Search for the cell housing the specified text and yield its [X, Y] center coordinate. 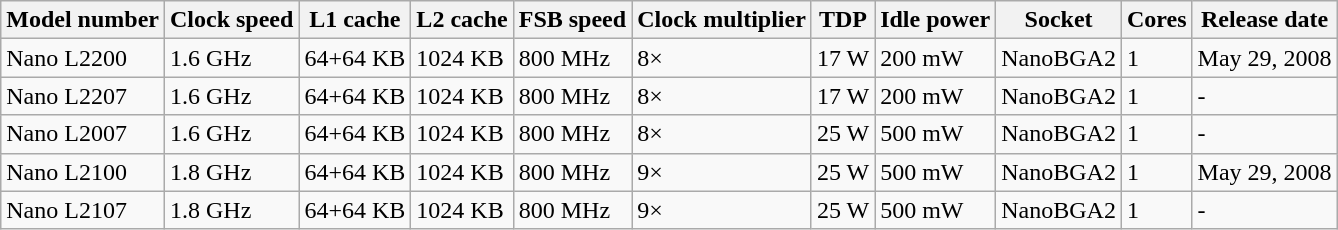
Clock multiplier [722, 20]
Clock speed [231, 20]
Nano L2007 [83, 134]
Nano L2100 [83, 172]
Release date [1264, 20]
Nano L2107 [83, 210]
L1 cache [355, 20]
Socket [1059, 20]
Model number [83, 20]
Idle power [936, 20]
Cores [1156, 20]
Nano L2207 [83, 96]
TDP [842, 20]
Nano L2200 [83, 58]
FSB speed [572, 20]
L2 cache [462, 20]
